Scan for the cell matching the given text and deliver its (x, y) coordinate at center. 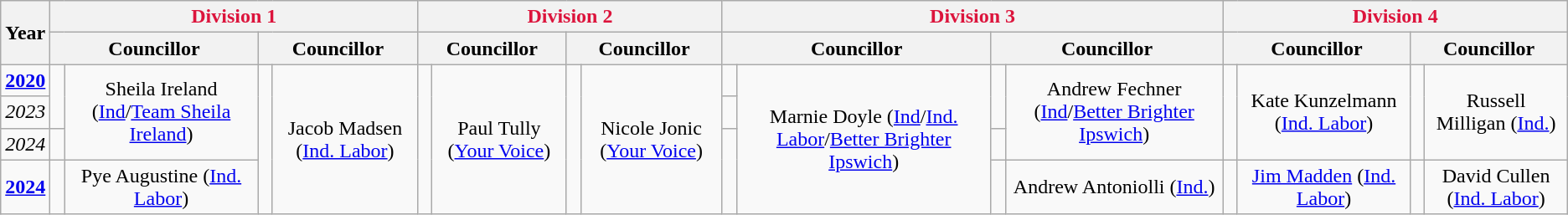
Jacob Madsen (Ind. Labor) (345, 139)
Division 2 (570, 17)
Andrew Fechner (Ind/Better Brighter Ipswich) (1114, 112)
Jim Madden (Ind. Labor) (1323, 187)
David Cullen (Ind. Labor) (1496, 187)
Division 1 (235, 17)
Division 3 (972, 17)
Paul Tully (Your Voice) (499, 139)
2023 (25, 112)
Andrew Antoniolli (Ind.) (1114, 187)
Marnie Doyle (Ind/Ind. Labor/Better Brighter Ipswich) (864, 139)
2020 (25, 80)
Kate Kunzelmann (Ind. Labor) (1323, 112)
Nicole Jonic (Your Voice) (652, 139)
Year (25, 33)
Sheila Ireland (Ind/Team Sheila Ireland) (161, 112)
Pye Augustine (Ind. Labor) (161, 187)
Russell Milligan (Ind.) (1496, 112)
Division 4 (1395, 17)
